Search for the cell housing the specified text and yield its (x, y) center coordinate. 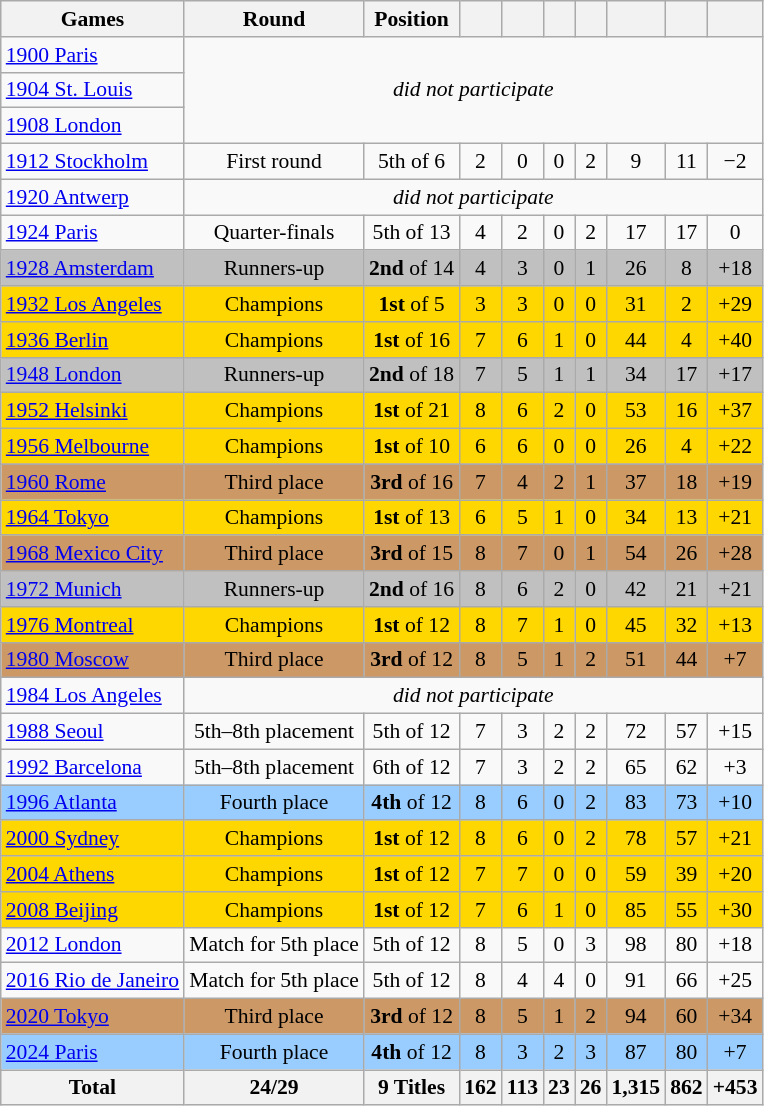
65 (636, 767)
+22 (736, 447)
60 (686, 1017)
1932 Los Angeles (92, 304)
83 (636, 803)
1928 Amsterdam (92, 269)
Quarter-finals (274, 233)
2016 Rio de Janeiro (92, 981)
6th of 12 (412, 767)
1912 Stockholm (92, 162)
5th of 13 (412, 233)
16 (686, 411)
113 (522, 1088)
+19 (736, 482)
Games (92, 19)
2004 Athens (92, 874)
+28 (736, 554)
1960 Rome (92, 482)
1st of 16 (412, 340)
42 (636, 589)
51 (636, 660)
+25 (736, 981)
32 (686, 625)
2008 Beijing (92, 910)
9 (636, 162)
+30 (736, 910)
85 (636, 910)
2000 Sydney (92, 839)
2nd of 18 (412, 375)
Round (274, 19)
39 (686, 874)
+15 (736, 732)
1st of 13 (412, 518)
13 (686, 518)
78 (636, 839)
+453 (736, 1088)
Total (92, 1088)
3rd of 15 (412, 554)
5th of 6 (412, 162)
2nd of 14 (412, 269)
94 (636, 1017)
62 (686, 767)
1988 Seoul (92, 732)
+37 (736, 411)
53 (636, 411)
2012 London (92, 945)
1996 Atlanta (92, 803)
1984 Los Angeles (92, 696)
1964 Tokyo (92, 518)
+20 (736, 874)
1920 Antwerp (92, 197)
98 (636, 945)
2nd of 16 (412, 589)
9 Titles (412, 1088)
72 (636, 732)
−2 (736, 162)
91 (636, 981)
87 (636, 1052)
54 (636, 554)
1952 Helsinki (92, 411)
1st of 5 (412, 304)
18 (686, 482)
23 (559, 1088)
59 (636, 874)
1900 Paris (92, 55)
+40 (736, 340)
37 (636, 482)
+10 (736, 803)
1976 Montreal (92, 625)
1968 Mexico City (92, 554)
73 (686, 803)
1908 London (92, 126)
1936 Berlin (92, 340)
2024 Paris (92, 1052)
162 (480, 1088)
+29 (736, 304)
1,315 (636, 1088)
First round (274, 162)
+3 (736, 767)
24/29 (274, 1088)
Position (412, 19)
+13 (736, 625)
3rd of 16 (412, 482)
862 (686, 1088)
1992 Barcelona (92, 767)
1948 London (92, 375)
11 (686, 162)
1956 Melbourne (92, 447)
45 (636, 625)
55 (686, 910)
66 (686, 981)
+34 (736, 1017)
2020 Tokyo (92, 1017)
1924 Paris (92, 233)
+17 (736, 375)
1st of 21 (412, 411)
1st of 10 (412, 447)
1904 St. Louis (92, 90)
1980 Moscow (92, 660)
31 (636, 304)
1972 Munich (92, 589)
21 (686, 589)
